Pinpoint the cell where the given text exists, returning its [x, y] midpoint coordinate. 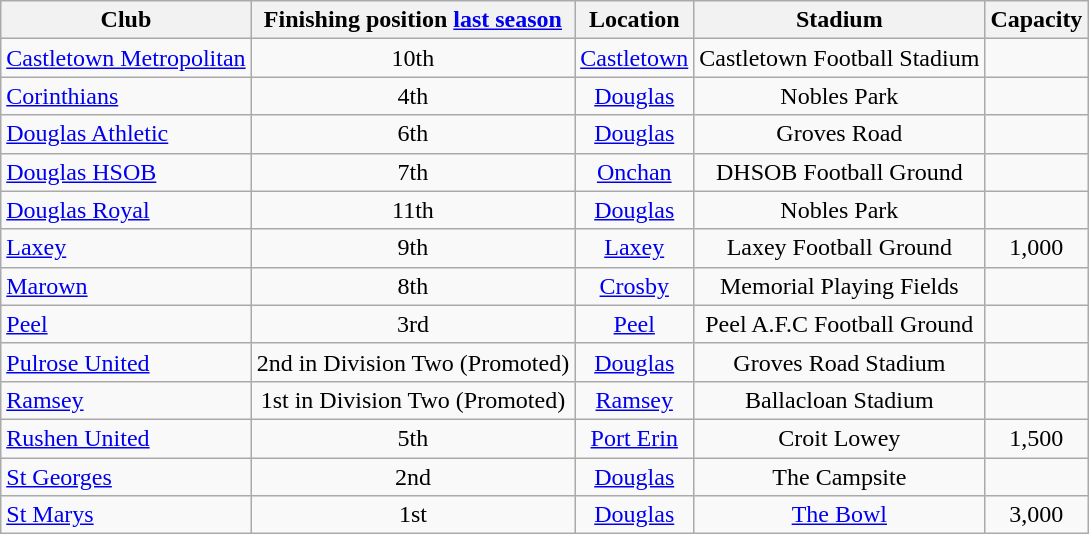
7th [413, 172]
Location [634, 20]
Finishing position last season [413, 20]
DHSOB Football Ground [840, 172]
8th [413, 286]
Castletown Football Stadium [840, 58]
Memorial Playing Fields [840, 286]
The Campsite [840, 477]
2nd in Division Two (Promoted) [413, 362]
10th [413, 58]
Groves Road Stadium [840, 362]
3rd [413, 324]
9th [413, 248]
1,500 [1036, 438]
Club [126, 20]
Stadium [840, 20]
The Bowl [840, 515]
6th [413, 134]
Onchan [634, 172]
Crosby [634, 286]
Castletown [634, 58]
Ballacloan Stadium [840, 400]
5th [413, 438]
St Georges [126, 477]
Croit Lowey [840, 438]
St Marys [126, 515]
Capacity [1036, 20]
3,000 [1036, 515]
Laxey Football Ground [840, 248]
Port Erin [634, 438]
Castletown Metropolitan [126, 58]
2nd [413, 477]
1st [413, 515]
1st in Division Two (Promoted) [413, 400]
Groves Road [840, 134]
1,000 [1036, 248]
Corinthians [126, 96]
Marown [126, 286]
Douglas Athletic [126, 134]
11th [413, 210]
Douglas HSOB [126, 172]
Peel A.F.C Football Ground [840, 324]
Pulrose United [126, 362]
Douglas Royal [126, 210]
Rushen United [126, 438]
4th [413, 96]
